Extract the [X, Y] coordinate from the center of the cell holding the provided text.  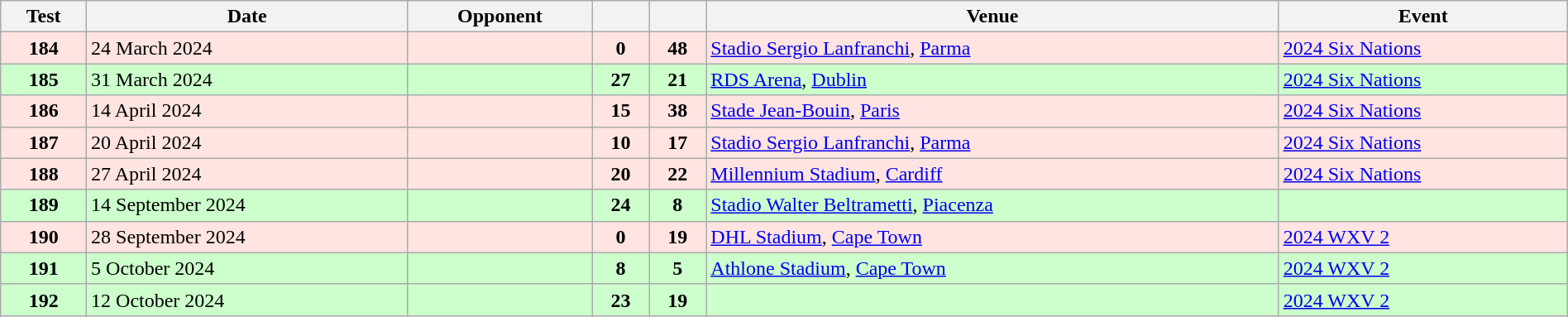
DHL Stadium, Cape Town [992, 237]
Test [44, 17]
192 [44, 300]
Athlone Stadium, Cape Town [992, 268]
185 [44, 79]
Millennium Stadium, Cardiff [992, 174]
Opponent [500, 17]
27 [620, 79]
RDS Arena, Dublin [992, 79]
20 April 2024 [247, 142]
Event [1422, 17]
27 April 2024 [247, 174]
5 October 2024 [247, 268]
Stade Jean-Bouin, Paris [992, 111]
31 March 2024 [247, 79]
189 [44, 205]
15 [620, 111]
38 [678, 111]
21 [678, 79]
184 [44, 48]
191 [44, 268]
5 [678, 268]
187 [44, 142]
188 [44, 174]
17 [678, 142]
190 [44, 237]
12 October 2024 [247, 300]
Date [247, 17]
Stadio Walter Beltrametti, Piacenza [992, 205]
24 [620, 205]
24 March 2024 [247, 48]
Venue [992, 17]
28 September 2024 [247, 237]
22 [678, 174]
10 [620, 142]
186 [44, 111]
48 [678, 48]
23 [620, 300]
20 [620, 174]
14 April 2024 [247, 111]
14 September 2024 [247, 205]
